Capture the cell that displays the provided text and extract its [x, y] central coordinate. 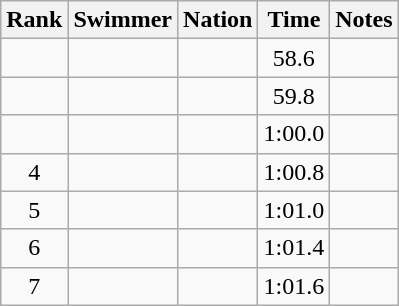
Notes [364, 20]
6 [34, 248]
Swimmer [123, 20]
5 [34, 210]
Rank [34, 20]
1:00.0 [294, 134]
Time [294, 20]
58.6 [294, 58]
Nation [218, 20]
7 [34, 286]
1:01.4 [294, 248]
1:01.6 [294, 286]
1:01.0 [294, 210]
4 [34, 172]
1:00.8 [294, 172]
59.8 [294, 96]
